Identify which cell holds the provided text, then report its (X, Y) central coordinate. 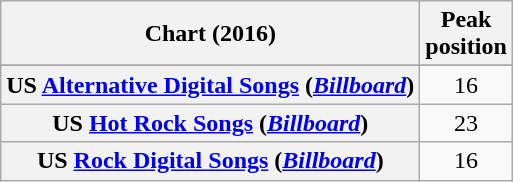
Chart (2016) (210, 34)
US Alternative Digital Songs (Billboard) (210, 85)
23 (466, 123)
US Hot Rock Songs (Billboard) (210, 123)
US Rock Digital Songs (Billboard) (210, 161)
Peakposition (466, 34)
